Extract the [X, Y] coordinate from the center of the cell holding the provided text.  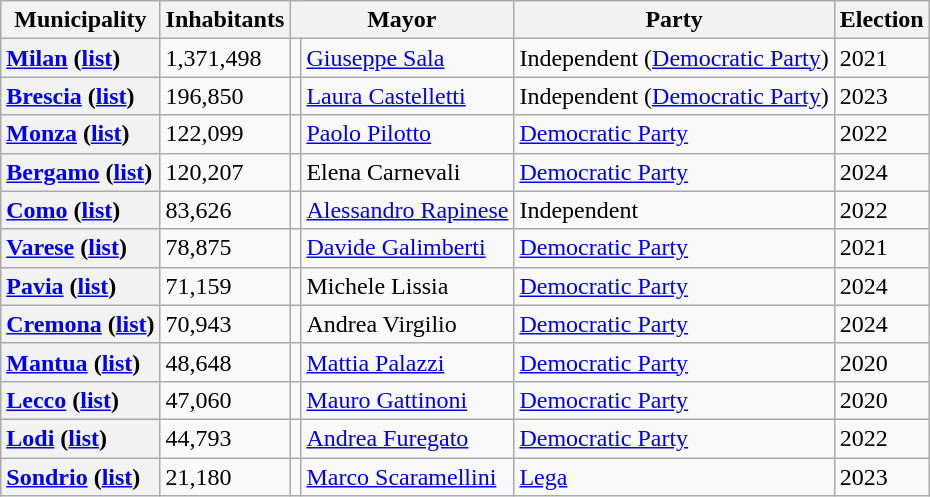
120,207 [225, 172]
71,159 [225, 286]
Monza (list) [80, 134]
Paolo Pilotto [408, 134]
Mauro Gattinoni [408, 400]
Elena Carnevali [408, 172]
Lega [674, 477]
Brescia (list) [80, 96]
Andrea Furegato [408, 438]
Lecco (list) [80, 400]
Municipality [80, 20]
Independent [674, 210]
78,875 [225, 248]
Andrea Virgilio [408, 324]
Michele Lissia [408, 286]
Mattia Palazzi [408, 362]
Como (list) [80, 210]
196,850 [225, 96]
Varese (list) [80, 248]
Lodi (list) [80, 438]
47,060 [225, 400]
Election [882, 20]
Giuseppe Sala [408, 58]
Mantua (list) [80, 362]
Alessandro Rapinese [408, 210]
Pavia (list) [80, 286]
Bergamo (list) [80, 172]
Davide Galimberti [408, 248]
Sondrio (list) [80, 477]
83,626 [225, 210]
1,371,498 [225, 58]
Laura Castelletti [408, 96]
Mayor [402, 20]
44,793 [225, 438]
21,180 [225, 477]
Party [674, 20]
48,648 [225, 362]
70,943 [225, 324]
Marco Scaramellini [408, 477]
Inhabitants [225, 20]
Milan (list) [80, 58]
Cremona (list) [80, 324]
122,099 [225, 134]
